Determine the (x, y) coordinate at the center of the cell enclosing the given text.  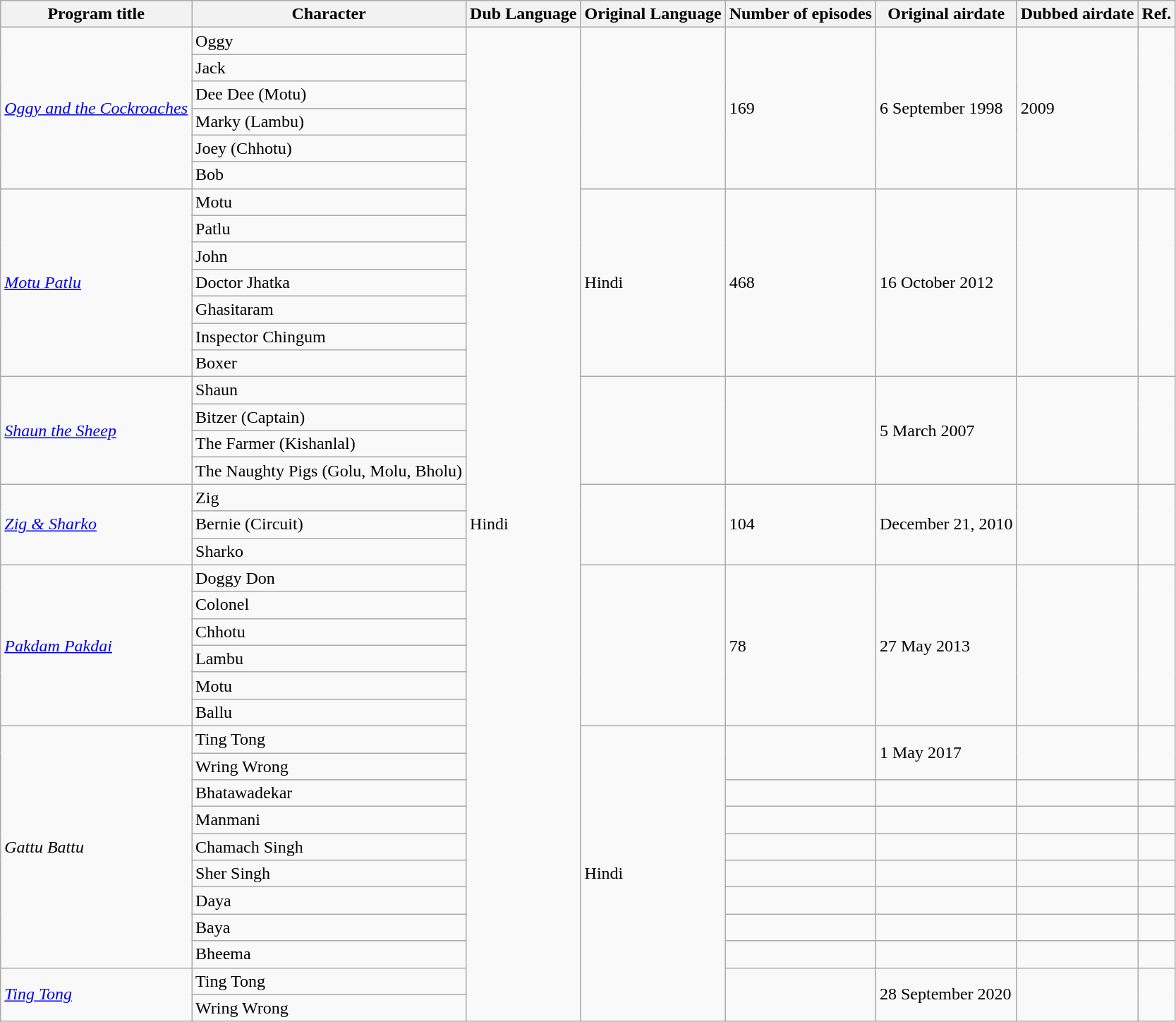
Zig & Sharko (96, 524)
Gattu Battu (96, 847)
Dee Dee (Motu) (329, 95)
Character (329, 14)
Oggy (329, 41)
Bhatawadekar (329, 793)
Baya (329, 927)
Jack (329, 68)
1 May 2017 (946, 752)
Ghasitaram (329, 309)
Shaun (329, 390)
Original Language (653, 14)
The Naughty Pigs (Golu, Molu, Bholu) (329, 471)
December 21, 2010 (946, 524)
78 (800, 645)
Dubbed airdate (1077, 14)
Joey (Chhotu) (329, 148)
Bitzer (Captain) (329, 417)
Doctor Jhatka (329, 282)
Daya (329, 901)
Colonel (329, 605)
Bheema (329, 954)
Manmani (329, 820)
The Farmer (Kishanlal) (329, 444)
Boxer (329, 363)
Patlu (329, 229)
5 March 2007 (946, 431)
Lambu (329, 659)
28 September 2020 (946, 994)
Shaun the Sheep (96, 431)
Ballu (329, 712)
Dub Language (523, 14)
16 October 2012 (946, 282)
Chhotu (329, 632)
Sher Singh (329, 874)
Bob (329, 175)
169 (800, 108)
Doggy Don (329, 578)
Chamach Singh (329, 847)
Original airdate (946, 14)
104 (800, 524)
Number of episodes (800, 14)
2009 (1077, 108)
Inspector Chingum (329, 337)
Marky (Lambu) (329, 121)
Ref. (1157, 14)
468 (800, 282)
6 September 1998 (946, 108)
Zig (329, 498)
Sharko (329, 551)
27 May 2013 (946, 645)
Program title (96, 14)
Bernie (Circuit) (329, 524)
Oggy and the Cockroaches (96, 108)
Motu Patlu (96, 282)
John (329, 255)
Pakdam Pakdai (96, 645)
